Determine the [X, Y] coordinate at the center of the cell enclosing the given text.  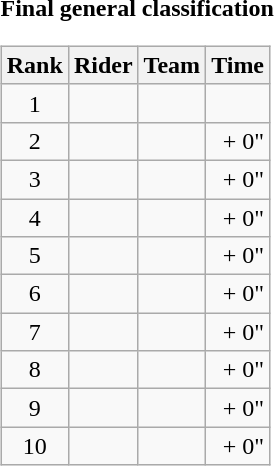
Rank [34, 65]
1 [34, 103]
5 [34, 256]
4 [34, 217]
10 [34, 446]
Team [172, 65]
2 [34, 141]
3 [34, 179]
9 [34, 408]
6 [34, 294]
7 [34, 332]
Rider [103, 65]
Time [238, 65]
8 [34, 370]
